Pinpoint the cell where the given text exists, returning its [X, Y] midpoint coordinate. 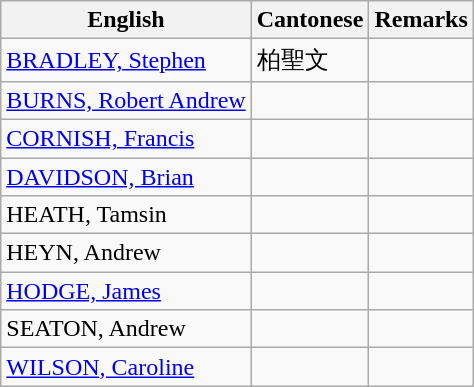
English [126, 20]
BURNS, Robert Andrew [126, 100]
SEATON, Andrew [126, 329]
BRADLEY, Stephen [126, 60]
CORNISH, Francis [126, 138]
HEYN, Andrew [126, 253]
柏聖文 [310, 60]
HEATH, Tamsin [126, 215]
HODGE, James [126, 291]
Cantonese [310, 20]
Remarks [421, 20]
WILSON, Caroline [126, 367]
DAVIDSON, Brian [126, 177]
